For the text-containing cell, return its midpoint in (x, y) coordinate format. 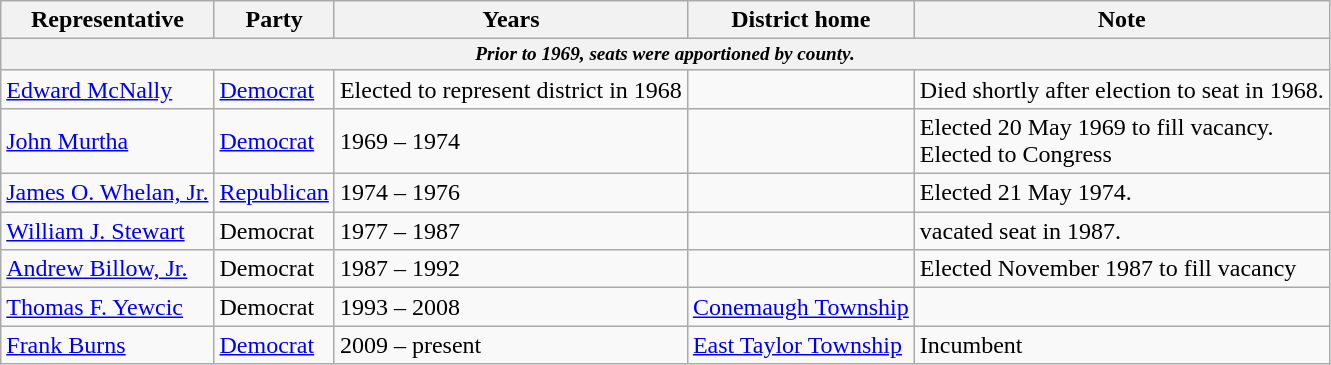
Elected to represent district in 1968 (510, 89)
2009 – present (510, 345)
Elected 21 May 1974. (1122, 193)
Frank Burns (108, 345)
1969 – 1974 (510, 142)
William J. Stewart (108, 231)
Andrew Billow, Jr. (108, 269)
vacated seat in 1987. (1122, 231)
Conemaugh Township (800, 307)
District home (800, 20)
Died shortly after election to seat in 1968. (1122, 89)
Incumbent (1122, 345)
1977 – 1987 (510, 231)
Elected 20 May 1969 to fill vacancy.Elected to Congress (1122, 142)
1993 – 2008 (510, 307)
John Murtha (108, 142)
Edward McNally (108, 89)
Republican (274, 193)
Prior to 1969, seats were apportioned by county. (666, 55)
1974 – 1976 (510, 193)
Representative (108, 20)
Years (510, 20)
Note (1122, 20)
Thomas F. Yewcic (108, 307)
James O. Whelan, Jr. (108, 193)
1987 – 1992 (510, 269)
Elected November 1987 to fill vacancy (1122, 269)
East Taylor Township (800, 345)
Party (274, 20)
